Capture the cell that displays the provided text and extract its [x, y] central coordinate. 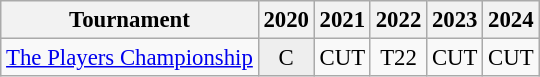
2024 [511, 20]
2021 [342, 20]
2020 [286, 20]
The Players Championship [130, 58]
Tournament [130, 20]
2022 [398, 20]
T22 [398, 58]
C [286, 58]
2023 [455, 20]
